For the text-containing cell, return its midpoint in (X, Y) coordinate format. 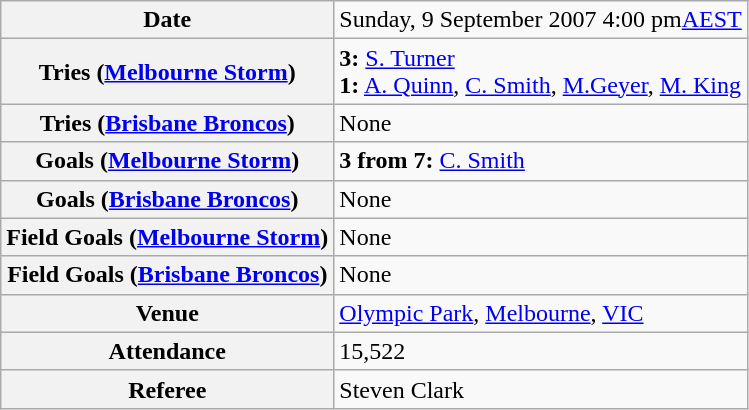
Tries (Brisbane Broncos) (168, 123)
Date (168, 20)
3: S. Turner 1: A. Quinn, C. Smith, M.Geyer, M. King (540, 72)
Venue (168, 313)
Field Goals (Melbourne Storm) (168, 237)
Goals (Brisbane Broncos) (168, 199)
Sunday, 9 September 2007 4:00 pmAEST (540, 20)
Tries (Melbourne Storm) (168, 72)
15,522 (540, 351)
3 from 7: C. Smith (540, 161)
Steven Clark (540, 389)
Attendance (168, 351)
Field Goals (Brisbane Broncos) (168, 275)
Goals (Melbourne Storm) (168, 161)
Referee (168, 389)
Olympic Park, Melbourne, VIC (540, 313)
